Detect which cell encompasses the target text, then output its (x, y) center coordinate. 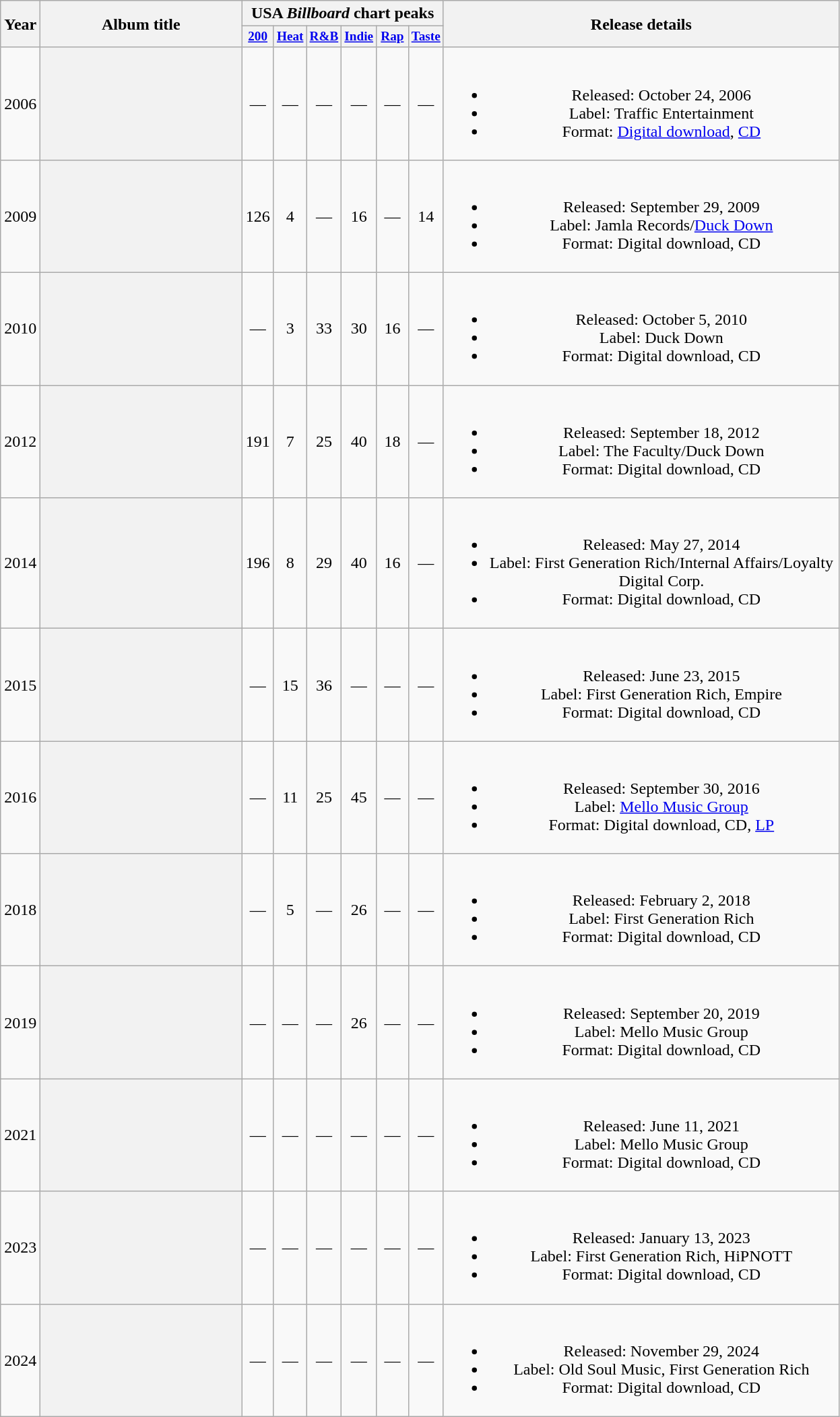
Released: October 5, 2010Label: Duck DownFormat: Digital download, CD (641, 329)
Released: June 23, 2015Label: First Generation Rich, EmpireFormat: Digital download, CD (641, 685)
2016 (20, 798)
18 (393, 442)
196 (258, 563)
2024 (20, 1360)
Released: June 11, 2021Label: Mello Music GroupFormat: Digital download, CD (641, 1135)
Heat (290, 37)
29 (324, 563)
2019 (20, 1023)
Released: May 27, 2014Label: First Generation Rich/Internal Affairs/Loyalty Digital Corp.Format: Digital download, CD (641, 563)
4 (290, 217)
30 (359, 329)
Released: September 29, 2009Label: Jamla Records/Duck DownFormat: Digital download, CD (641, 217)
7 (290, 442)
Released: October 24, 2006Label: Traffic EntertainmentFormat: Digital download, CD (641, 104)
Released: September 20, 2019Label: Mello Music GroupFormat: Digital download, CD (641, 1023)
Released: September 30, 2016Label: Mello Music GroupFormat: Digital download, CD, LP (641, 798)
Taste (426, 37)
126 (258, 217)
2010 (20, 329)
2015 (20, 685)
11 (290, 798)
33 (324, 329)
2021 (20, 1135)
45 (359, 798)
Released: September 18, 2012Label: The Faculty/Duck DownFormat: Digital download, CD (641, 442)
15 (290, 685)
36 (324, 685)
200 (258, 37)
2014 (20, 563)
Rap (393, 37)
R&B (324, 37)
Year (20, 24)
Released: February 2, 2018Label: First Generation RichFormat: Digital download, CD (641, 910)
5 (290, 910)
Album title (141, 24)
191 (258, 442)
8 (290, 563)
Released: January 13, 2023Label: First Generation Rich, HiPNOTTFormat: Digital download, CD (641, 1248)
3 (290, 329)
Release details (641, 24)
2018 (20, 910)
2006 (20, 104)
USA Billboard chart peaks (342, 13)
Released: November 29, 2024Label: Old Soul Music, First Generation RichFormat: Digital download, CD (641, 1360)
2009 (20, 217)
Indie (359, 37)
2023 (20, 1248)
14 (426, 217)
2012 (20, 442)
